Search for the cell housing the specified text and yield its [x, y] center coordinate. 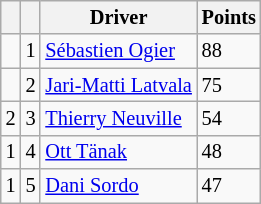
4 [31, 152]
3 [31, 118]
Ott Tänak [118, 152]
5 [31, 186]
54 [229, 118]
Thierry Neuville [118, 118]
Driver [118, 17]
48 [229, 152]
47 [229, 186]
75 [229, 85]
88 [229, 51]
Jari-Matti Latvala [118, 85]
Dani Sordo [118, 186]
Sébastien Ogier [118, 51]
Points [229, 17]
